Provide the (x, y) coordinate of the cell's center where the given text is located.  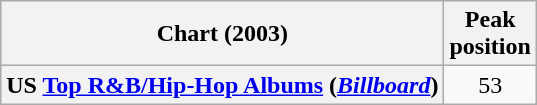
Peakposition (490, 34)
53 (490, 85)
Chart (2003) (222, 34)
US Top R&B/Hip-Hop Albums (Billboard) (222, 85)
